Search for the cell housing the specified text and yield its (X, Y) center coordinate. 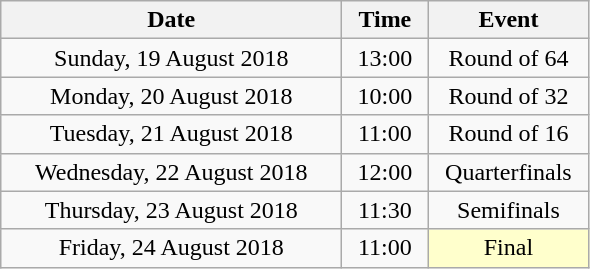
Thursday, 23 August 2018 (172, 210)
Round of 32 (508, 96)
Friday, 24 August 2018 (172, 248)
Round of 16 (508, 134)
12:00 (385, 172)
Event (508, 20)
Final (508, 248)
Round of 64 (508, 58)
Sunday, 19 August 2018 (172, 58)
Monday, 20 August 2018 (172, 96)
Tuesday, 21 August 2018 (172, 134)
Semifinals (508, 210)
11:30 (385, 210)
Wednesday, 22 August 2018 (172, 172)
10:00 (385, 96)
Quarterfinals (508, 172)
13:00 (385, 58)
Time (385, 20)
Date (172, 20)
